From the cell containing the given text, extract its center point as (X, Y) coordinate. 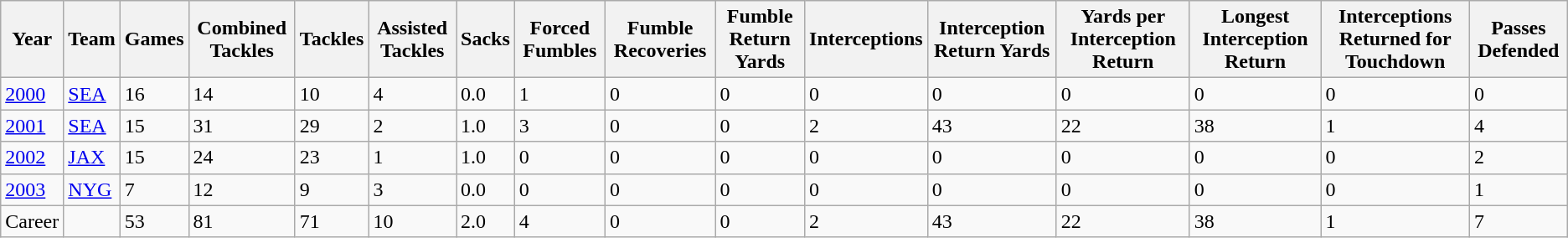
71 (332, 221)
Assisted Tackles (412, 39)
Interception Return Yards (992, 39)
Tackles (332, 39)
31 (241, 126)
Year (32, 39)
81 (241, 221)
2001 (32, 126)
24 (241, 158)
Career (32, 221)
Team (92, 39)
9 (332, 189)
16 (154, 94)
Combined Tackles (241, 39)
Fumble Recoveries (660, 39)
2000 (32, 94)
Interceptions (866, 39)
2003 (32, 189)
Passes Defended (1518, 39)
Interceptions Returned for Touchdown (1395, 39)
JAX (92, 158)
29 (332, 126)
Yards per Interception Return (1122, 39)
53 (154, 221)
12 (241, 189)
Sacks (486, 39)
Games (154, 39)
Forced Fumbles (560, 39)
Longest Interception Return (1255, 39)
Fumble Return Yards (761, 39)
2002 (32, 158)
NYG (92, 189)
2.0 (486, 221)
23 (332, 158)
14 (241, 94)
